For the text-containing cell, return its midpoint in [X, Y] coordinate format. 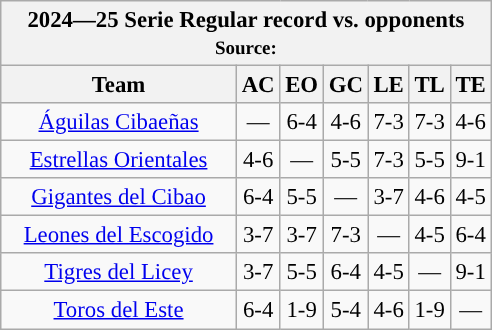
Gigantes del Cibao [119, 197]
Estrellas Orientales [119, 160]
Águilas Cibaeñas [119, 122]
2024—25 Serie Regular record vs. opponentsSource: [246, 34]
TE [470, 85]
5-4 [346, 310]
LE [388, 85]
Tigres del Licey [119, 273]
Team [119, 85]
TL [430, 85]
Leones del Escogido [119, 235]
Toros del Este [119, 310]
AC [258, 85]
GC [346, 85]
EO [302, 85]
